Return the [x, y] coordinate for the center point of the cell that contains the specified text.  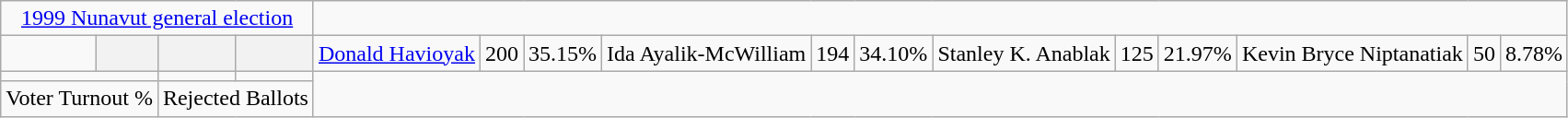
35.15% [563, 53]
Voter Turnout % [79, 99]
Donald Havioyak [396, 53]
200 [501, 53]
Stanley K. Anablak [1024, 53]
21.97% [1197, 53]
34.10% [893, 53]
194 [832, 53]
1999 Nunavut general election [157, 18]
50 [1484, 53]
Rejected Ballots [236, 99]
125 [1136, 53]
8.78% [1534, 53]
Kevin Bryce Niptanatiak [1352, 53]
Ida Ayalik-McWilliam [707, 53]
